Return the (x, y) coordinate for the center point of the cell that contains the specified text.  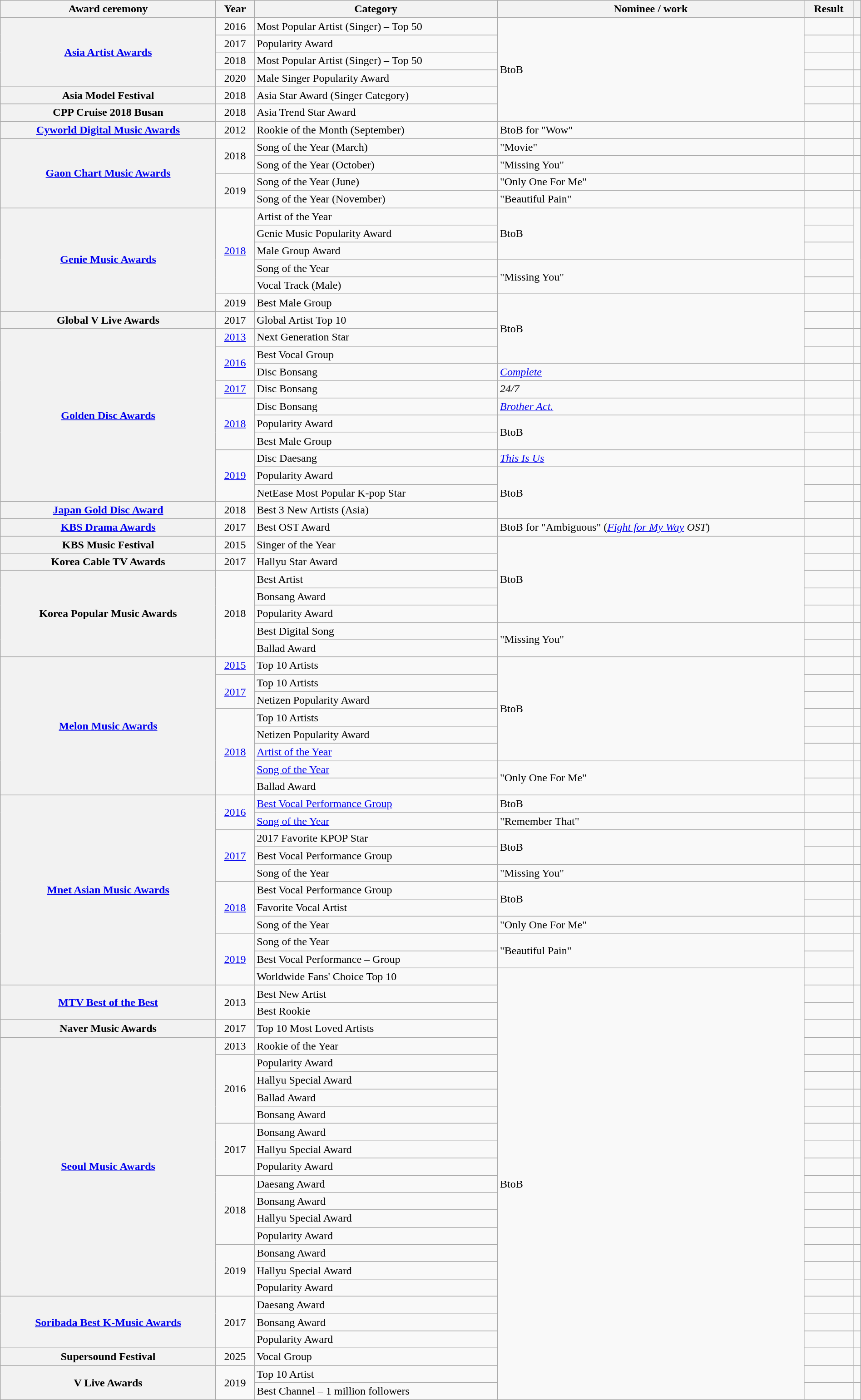
Best Channel – 1 million followers (376, 1391)
Year (235, 9)
NetEase Most Popular K-pop Star (376, 493)
Best New Artist (376, 994)
Genie Music Awards (108, 260)
Cyworld Digital Music Awards (108, 130)
Worldwide Fans' Choice Top 10 (376, 976)
Golden Disc Awards (108, 415)
Hallyu Star Award (376, 562)
Singer of the Year (376, 545)
Song of the Year (October) (376, 164)
Top 10 Most Loved Artists (376, 1028)
Male Singer Popularity Award (376, 78)
Asia Artist Awards (108, 52)
Asia Trend Star Award (376, 113)
CPP Cruise 2018 Busan (108, 113)
BtoB for "Wow" (650, 130)
Rookie of the Year (376, 1045)
Asia Star Award (Singer Category) (376, 95)
Soribada Best K-Music Awards (108, 1322)
KBS Music Festival (108, 545)
Male Group Award (376, 251)
MTV Best of the Best (108, 1002)
Korea Cable TV Awards (108, 562)
Song of the Year (November) (376, 199)
Naver Music Awards (108, 1028)
Best 3 New Artists (Asia) (376, 510)
V Live Awards (108, 1383)
Complete (650, 372)
Rookie of the Month (September) (376, 130)
Top 10 Artist (376, 1374)
Award ceremony (108, 9)
2017 Favorite KPOP Star (376, 838)
Korea Popular Music Awards (108, 614)
24/7 (650, 389)
This Is Us (650, 458)
Vocal Track (Male) (376, 286)
Gaon Chart Music Awards (108, 173)
Melon Music Awards (108, 726)
2020 (235, 78)
Best Vocal Performance – Group (376, 959)
Best OST Award (376, 527)
Category (376, 9)
Global V Live Awards (108, 320)
Nominee / work (650, 9)
Result (828, 9)
Seoul Music Awards (108, 1167)
Supersound Festival (108, 1357)
Japan Gold Disc Award (108, 510)
Song of the Year (March) (376, 147)
BtoB for "Ambiguous" (Fight for My Way OST) (650, 527)
Genie Music Popularity Award (376, 234)
2012 (235, 130)
Disc Daesang (376, 458)
Favorite Vocal Artist (376, 907)
Best Rookie (376, 1011)
Best Vocal Group (376, 355)
Mnet Asian Music Awards (108, 891)
Best Artist (376, 579)
Asia Model Festival (108, 95)
2025 (235, 1357)
Global Artist Top 10 (376, 320)
Vocal Group (376, 1357)
KBS Drama Awards (108, 527)
Best Digital Song (376, 631)
"Remember That" (650, 821)
Next Generation Star (376, 337)
Song of the Year (June) (376, 182)
Brother Act. (650, 406)
"Movie" (650, 147)
